Locate the cell with the specified text and output its [x, y] center coordinate. 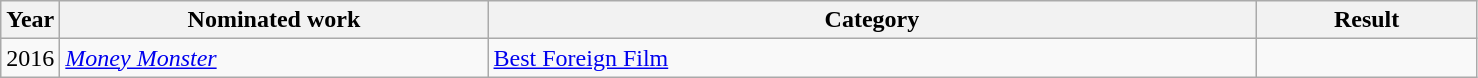
Best Foreign Film [872, 58]
Result [1366, 20]
2016 [30, 58]
Nominated work [274, 20]
Money Monster [274, 58]
Category [872, 20]
Year [30, 20]
